Return [x, y] of the center of cell containing provided text 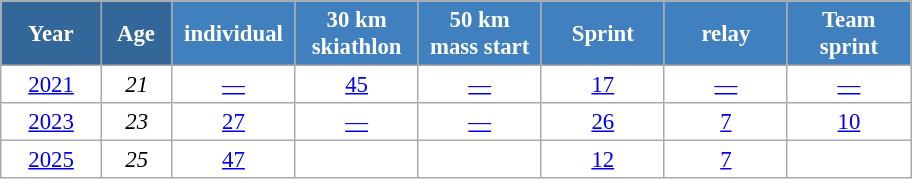
10 [848, 122]
2025 [52, 160]
45 [356, 85]
individual [234, 34]
47 [234, 160]
Age [136, 34]
relay [726, 34]
Sprint [602, 34]
2023 [52, 122]
Year [52, 34]
26 [602, 122]
25 [136, 160]
Team sprint [848, 34]
21 [136, 85]
50 km mass start [480, 34]
12 [602, 160]
30 km skiathlon [356, 34]
23 [136, 122]
2021 [52, 85]
17 [602, 85]
27 [234, 122]
